Locate the cell with the specified text and output its [x, y] center coordinate. 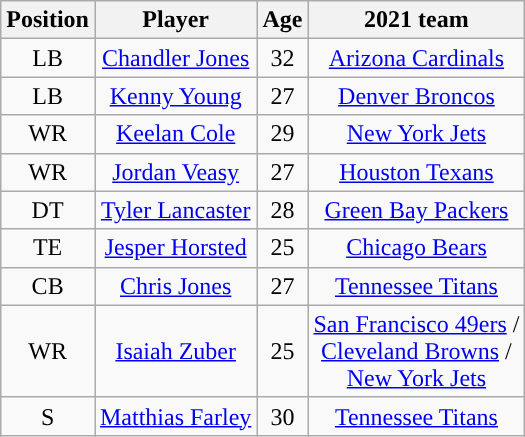
30 [282, 416]
TE [48, 248]
Kenny Young [175, 96]
32 [282, 58]
S [48, 416]
Chicago Bears [416, 248]
Age [282, 20]
Chris Jones [175, 286]
2021 team [416, 20]
CB [48, 286]
Keelan Cole [175, 134]
Jordan Veasy [175, 172]
Denver Broncos [416, 96]
Matthias Farley [175, 416]
Houston Texans [416, 172]
29 [282, 134]
San Francisco 49ers / Cleveland Browns / New York Jets [416, 351]
Player [175, 20]
Chandler Jones [175, 58]
Green Bay Packers [416, 210]
New York Jets [416, 134]
DT [48, 210]
Position [48, 20]
Isaiah Zuber [175, 351]
28 [282, 210]
Jesper Horsted [175, 248]
Tyler Lancaster [175, 210]
Arizona Cardinals [416, 58]
